Return [x, y] of the center of cell containing provided text 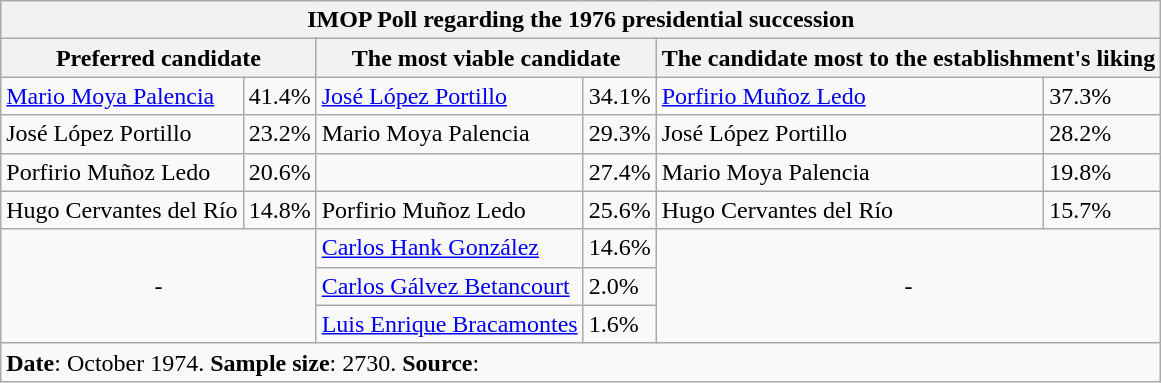
1.6% [620, 324]
The most viable candidate [486, 58]
28.2% [1102, 134]
Carlos Gálvez Betancourt [450, 286]
14.8% [280, 210]
The candidate most to the establishment's liking [908, 58]
25.6% [620, 210]
27.4% [620, 172]
15.7% [1102, 210]
Date: October 1974. Sample size: 2730. Source: [581, 362]
20.6% [280, 172]
2.0% [620, 286]
14.6% [620, 248]
19.8% [1102, 172]
Carlos Hank González [450, 248]
34.1% [620, 96]
Luis Enrique Bracamontes [450, 324]
IMOP Poll regarding the 1976 presidential succession [581, 20]
29.3% [620, 134]
37.3% [1102, 96]
23.2% [280, 134]
41.4% [280, 96]
Preferred candidate [158, 58]
